From the cell containing the given text, extract its center point as (X, Y) coordinate. 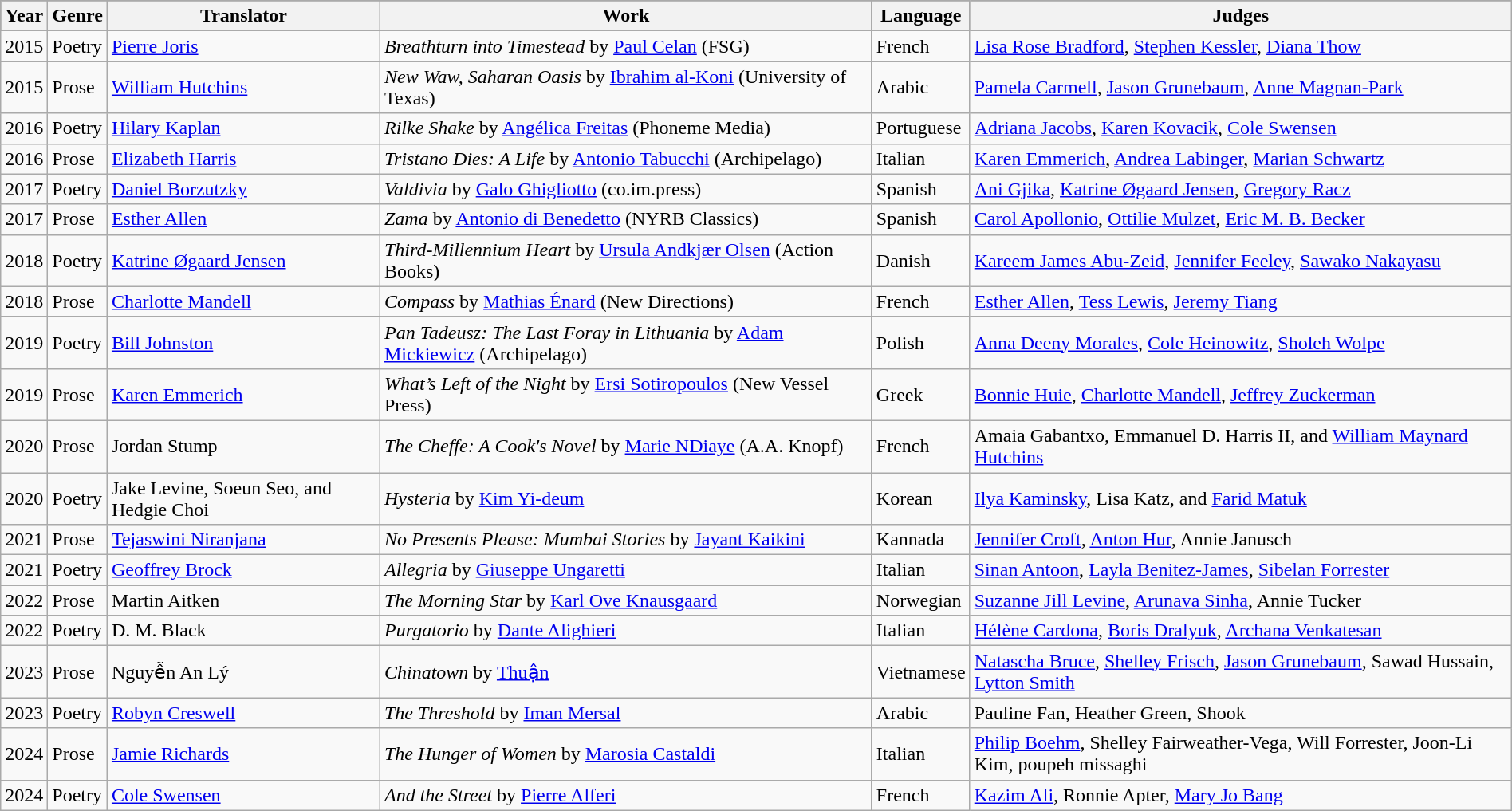
Kareem James Abu-Zeid, Jennifer Feeley, Sawako Nakayasu (1241, 260)
Natascha Bruce, Shelley Frisch, Jason Grunebaum, Sawad Hussain, Lytton Smith (1241, 671)
Anna Deeny Morales, Cole Heinowitz, Sholeh Wolpe (1241, 343)
Polish (920, 343)
Kannada (920, 540)
Philip Boehm, Shelley Fairweather-Vega, Will Forrester, Joon-Li Kim, poupeh missaghi (1241, 754)
Karen Emmerich, Andrea Labinger, Marian Schwartz (1241, 159)
Jamie Richards (243, 754)
Jordan Stump (243, 447)
Vietnamese (920, 671)
Bill Johnston (243, 343)
Karen Emmerich (243, 394)
Pierre Joris (243, 46)
Cole Swensen (243, 795)
Norwegian (920, 600)
Ilya Kaminsky, Lisa Katz, and Farid Matuk (1241, 498)
The Cheffe: A Cook's Novel by Marie NDiaye (A.A. Knopf) (625, 447)
Nguyễn An Lý (243, 671)
William Hutchins (243, 88)
Kazim Ali, Ronnie Apter, Mary Jo Bang (1241, 795)
What’s Left of the Night by Ersi Sotiropoulos (New Vessel Press) (625, 394)
Lisa Rose Bradford, Stephen Kessler, Diana Thow (1241, 46)
Pauline Fan, Heather Green, Shook (1241, 713)
Chinatown by Thuận (625, 671)
Martin Aitken (243, 600)
Translator (243, 16)
Pamela Carmell, Jason Grunebaum, Anne Magnan-Park (1241, 88)
Korean (920, 498)
Portuguese (920, 128)
Geoffrey Brock (243, 570)
Work (625, 16)
Compass by Mathias Énard (New Directions) (625, 301)
Carol Apollonio, Ottilie Mulzet, Eric M. B. Becker (1241, 219)
Bonnie Huie, Charlotte Mandell, Jeffrey Zuckerman (1241, 394)
Elizabeth Harris (243, 159)
Hysteria by Kim Yi-deum (625, 498)
New Waw, Saharan Oasis by Ibrahim al-Koni (University of Texas) (625, 88)
Hilary Kaplan (243, 128)
Judges (1241, 16)
Greek (920, 394)
Pan Tadeusz: The Last Foray in Lithuania by Adam Mickiewicz (Archipelago) (625, 343)
Danish (920, 260)
Katrine Øgaard Jensen (243, 260)
Robyn Creswell (243, 713)
Esther Allen (243, 219)
Jake Levine, Soeun Seo, and Hedgie Choi (243, 498)
Sinan Antoon, Layla Benitez-James, Sibelan Forrester (1241, 570)
Amaia Gabantxo, Emmanuel D. Harris II, and William Maynard Hutchins (1241, 447)
D. M. Black (243, 631)
Year (24, 16)
Suzanne Jill Levine, Arunava Sinha, Annie Tucker (1241, 600)
Adriana Jacobs, Karen Kovacik, Cole Swensen (1241, 128)
Allegria by Giuseppe Ungaretti (625, 570)
The Morning Star by Karl Ove Knausgaard (625, 600)
Purgatorio by Dante Alighieri (625, 631)
Ani Gjika, Katrine Øgaard Jensen, Gregory Racz (1241, 189)
The Hunger of Women by Marosia Castaldi (625, 754)
Breathturn into Timestead by Paul Celan (FSG) (625, 46)
No Presents Please: Mumbai Stories by Jayant Kaikini (625, 540)
Esther Allen, Tess Lewis, Jeremy Tiang (1241, 301)
Tejaswini Niranjana (243, 540)
Charlotte Mandell (243, 301)
Rilke Shake by Angélica Freitas (Phoneme Media) (625, 128)
Hélène Cardona, Boris Dralyuk, Archana Venkatesan (1241, 631)
Genre (78, 16)
Valdivia by Galo Ghigliotto (co.im.press) (625, 189)
Jennifer Croft, Anton Hur, Annie Janusch (1241, 540)
Tristano Dies: A Life by Antonio Tabucchi (Archipelago) (625, 159)
Language (920, 16)
Daniel Borzutzky (243, 189)
Zama by Antonio di Benedetto (NYRB Classics) (625, 219)
Third-Millennium Heart by Ursula Andkjær Olsen (Action Books) (625, 260)
The Threshold by Iman Mersal (625, 713)
And the Street by Pierre Alferi (625, 795)
